Extract the (x, y) coordinate from the center of the cell holding the provided text.  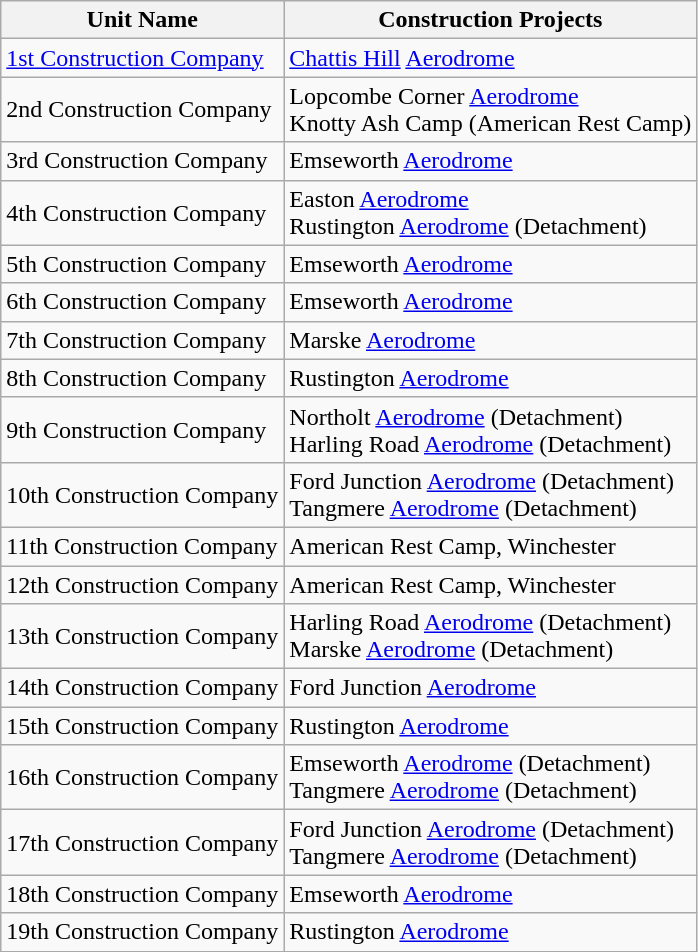
3rd Construction Company (142, 161)
18th Construction Company (142, 894)
8th Construction Company (142, 378)
16th Construction Company (142, 778)
14th Construction Company (142, 688)
10th Construction Company (142, 494)
2nd Construction Company (142, 110)
17th Construction Company (142, 842)
15th Construction Company (142, 726)
4th Construction Company (142, 212)
Ford Junction Aerodrome (490, 688)
Construction Projects (490, 20)
12th Construction Company (142, 585)
19th Construction Company (142, 932)
Marske Aerodrome (490, 340)
6th Construction Company (142, 302)
11th Construction Company (142, 546)
Lopcombe Corner AerodromeKnotty Ash Camp (American Rest Camp) (490, 110)
9th Construction Company (142, 430)
Emseworth Aerodrome (Detachment)Tangmere Aerodrome (Detachment) (490, 778)
Harling Road Aerodrome (Detachment)Marske Aerodrome (Detachment) (490, 636)
Easton AerodromeRustington Aerodrome (Detachment) (490, 212)
13th Construction Company (142, 636)
Northolt Aerodrome (Detachment)Harling Road Aerodrome (Detachment) (490, 430)
Chattis Hill Aerodrome (490, 58)
Unit Name (142, 20)
5th Construction Company (142, 264)
7th Construction Company (142, 340)
1st Construction Company (142, 58)
